Identify which cell holds the provided text, then report its [X, Y] central coordinate. 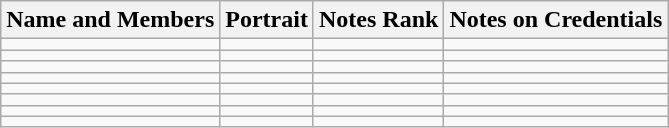
Portrait [267, 20]
Notes Rank [378, 20]
Notes on Credentials [556, 20]
Name and Members [110, 20]
